Output the [X, Y] coordinate of the center of the cell containing the given text.  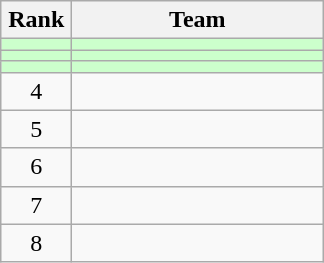
8 [36, 243]
6 [36, 167]
Rank [36, 20]
4 [36, 91]
7 [36, 205]
Team [198, 20]
5 [36, 129]
